For the text-containing cell, return its midpoint in (x, y) coordinate format. 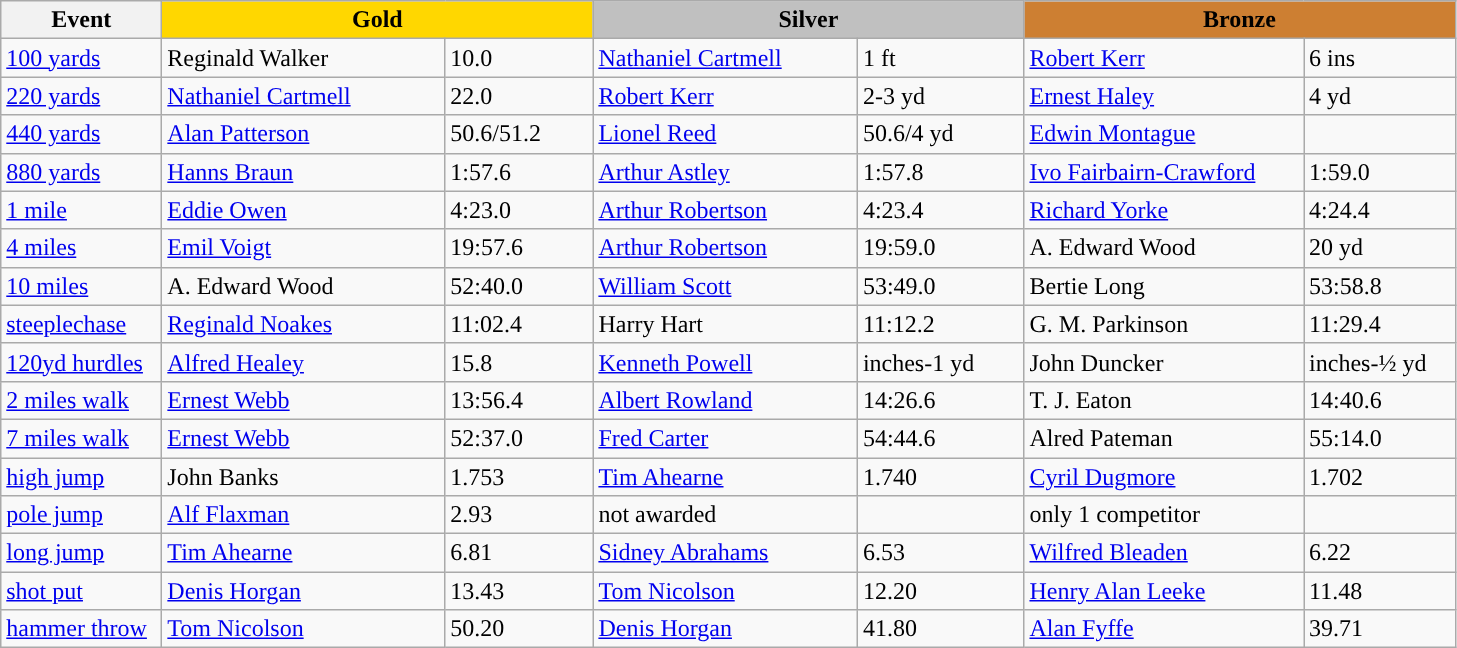
John Duncker (1164, 362)
Alred Pateman (1164, 438)
Cyril Dugmore (1164, 477)
Wilfred Bleaden (1164, 553)
John Banks (304, 477)
22.0 (519, 96)
Ivo Fairbairn-Crawford (1164, 172)
19:59.0 (940, 248)
Kenneth Powell (725, 362)
1.753 (519, 477)
inches-½ yd (1380, 362)
Lionel Reed (725, 134)
50.20 (519, 629)
41.80 (940, 629)
4:24.4 (1380, 210)
14:26.6 (940, 400)
Reginald Noakes (304, 324)
15.8 (519, 362)
4:23.0 (519, 210)
inches-1 yd (940, 362)
Emil Voigt (304, 248)
1:57.6 (519, 172)
54:44.6 (940, 438)
880 yards (82, 172)
100 yards (82, 58)
Fred Carter (725, 438)
11:12.2 (940, 324)
55:14.0 (1380, 438)
Reginald Walker (304, 58)
7 miles walk (82, 438)
T. J. Eaton (1164, 400)
Alfred Healey (304, 362)
6.81 (519, 553)
4 yd (1380, 96)
20 yd (1380, 248)
10 miles (82, 286)
6.22 (1380, 553)
11:02.4 (519, 324)
120yd hurdles (82, 362)
39.71 (1380, 629)
13.43 (519, 591)
6.53 (940, 553)
Arthur Astley (725, 172)
Bertie Long (1164, 286)
11:29.4 (1380, 324)
pole jump (82, 515)
1.702 (1380, 477)
steeplechase (82, 324)
52:40.0 (519, 286)
Alan Fyffe (1164, 629)
Gold (378, 20)
William Scott (725, 286)
1:59.0 (1380, 172)
1.740 (940, 477)
Event (82, 20)
only 1 competitor (1164, 515)
Alf Flaxman (304, 515)
shot put (82, 591)
220 yards (82, 96)
14:40.6 (1380, 400)
1 ft (940, 58)
1:57.8 (940, 172)
4 miles (82, 248)
Harry Hart (725, 324)
Hanns Braun (304, 172)
12.20 (940, 591)
Sidney Abrahams (725, 553)
13:56.4 (519, 400)
11.48 (1380, 591)
Edwin Montague (1164, 134)
G. M. Parkinson (1164, 324)
10.0 (519, 58)
Henry Alan Leeke (1164, 591)
53:58.8 (1380, 286)
not awarded (725, 515)
52:37.0 (519, 438)
1 mile (82, 210)
53:49.0 (940, 286)
Richard Yorke (1164, 210)
50.6/51.2 (519, 134)
2.93 (519, 515)
2-3 yd (940, 96)
2 miles walk (82, 400)
long jump (82, 553)
Bronze (1240, 20)
440 yards (82, 134)
4:23.4 (940, 210)
Ernest Haley (1164, 96)
Alan Patterson (304, 134)
hammer throw (82, 629)
19:57.6 (519, 248)
high jump (82, 477)
50.6/4 yd (940, 134)
6 ins (1380, 58)
Eddie Owen (304, 210)
Silver (808, 20)
Albert Rowland (725, 400)
